Search for the cell housing the specified text and yield its (x, y) center coordinate. 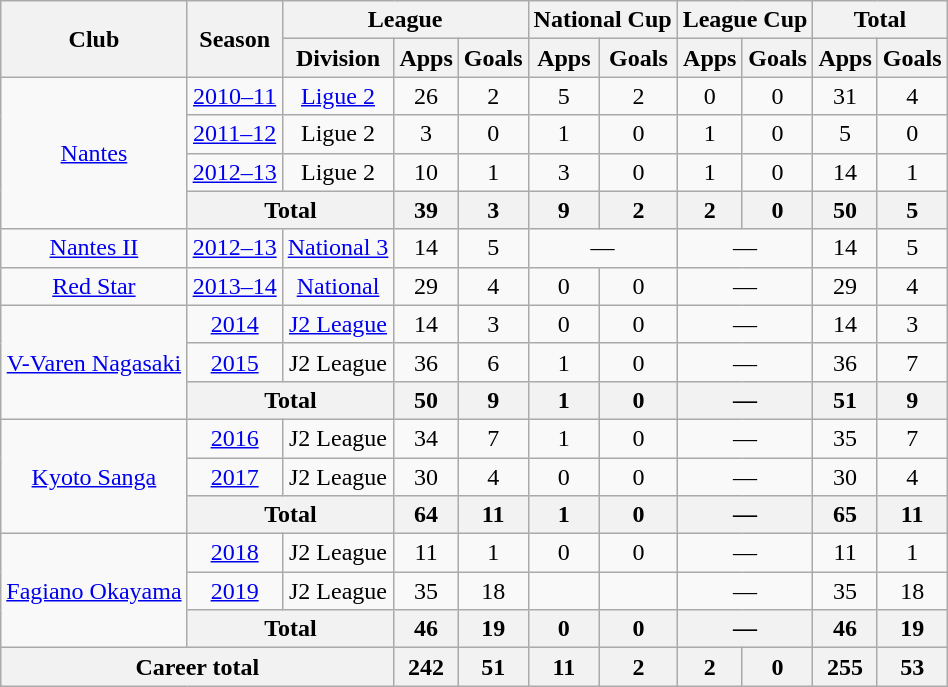
League Cup (745, 20)
League (405, 20)
Fagiano Okayama (94, 591)
64 (426, 515)
26 (426, 96)
10 (426, 172)
2018 (234, 553)
National Cup (602, 20)
2017 (234, 477)
39 (426, 210)
Club (94, 39)
2011–12 (234, 134)
Season (234, 39)
53 (912, 667)
242 (426, 667)
V-Varen Nagasaki (94, 362)
Nantes (94, 153)
Nantes II (94, 248)
34 (426, 438)
Kyoto Sanga (94, 476)
255 (845, 667)
Career total (198, 667)
National (338, 286)
2010–11 (234, 96)
2015 (234, 362)
31 (845, 96)
65 (845, 515)
2013–14 (234, 286)
2016 (234, 438)
2014 (234, 324)
6 (493, 362)
Red Star (94, 286)
National 3 (338, 248)
Division (338, 58)
2019 (234, 591)
